Locate the cell with the specified text and output its (X, Y) center coordinate. 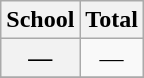
School (40, 20)
Total (112, 20)
